Capture the cell that displays the provided text and extract its [X, Y] central coordinate. 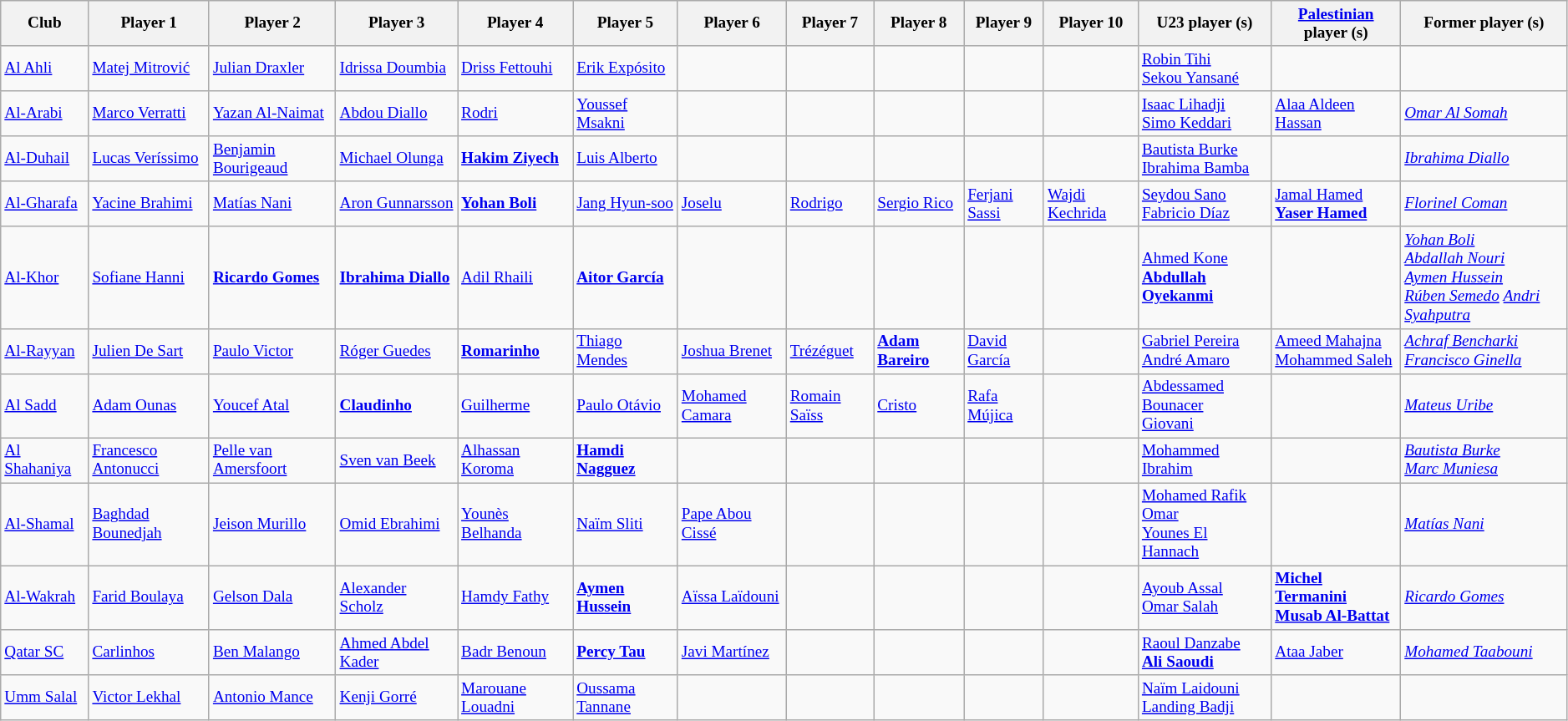
Seydou Sano Fabricio Díaz [1205, 204]
Joselu [732, 204]
Player 3 [397, 23]
Luis Alberto [626, 159]
Player 2 [272, 23]
Matej Mitrović [149, 69]
Player 1 [149, 23]
Baghdad Bounedjah [149, 525]
Al-Gharafa [45, 204]
Victor Lekhal [149, 698]
Player 8 [919, 23]
Yohan Boli Abdallah Nouri Aymen Hussein Rúben Semedo Andri Syahputra [1484, 277]
Javi Martínez [732, 652]
Thiago Mendes [626, 351]
Achraf Bencharki Francisco Ginella [1484, 351]
Gelson Dala [272, 598]
Player 5 [626, 23]
Sofiane Hanni [149, 277]
Adil Rhaili [515, 277]
Former player (s) [1484, 23]
Francesco Antonucci [149, 460]
Hakim Ziyech [515, 159]
Romarinho [515, 351]
Al-Khor [45, 277]
Jang Hyun-soo [626, 204]
Naïm Sliti [626, 525]
Benjamin Bourigeaud [272, 159]
Alaa Aldeen Hassan [1337, 114]
Sergio Rico [919, 204]
Player 7 [830, 23]
Marouane Louadni [515, 698]
Kenji Gorré [397, 698]
Mohamed Camara [732, 406]
Rodrigo [830, 204]
Lucas Veríssimo [149, 159]
Oussama Tannane [626, 698]
Rafa Mújica [1004, 406]
Cristo [919, 406]
U23 player (s) [1205, 23]
Carlinhos [149, 652]
Ahmed Abdel Kader [397, 652]
Jamal Hamed Yaser Hamed [1337, 204]
Michael Olunga [397, 159]
Wajdi Kechrida [1091, 204]
Aron Gunnarsson [397, 204]
Player 9 [1004, 23]
Bautista Burke Marc Muniesa [1484, 460]
Yacine Brahimi [149, 204]
Paulo Otávio [626, 406]
Pape Abou Cissé [732, 525]
Adam Ounas [149, 406]
Ayoub Assal Omar Salah [1205, 598]
Erik Expósito [626, 69]
Yohan Boli [515, 204]
Alhassan Koroma [515, 460]
Al-Shamal [45, 525]
Ahmed Kone Abdullah Oyekanmi [1205, 277]
Younès Belhanda [515, 525]
Ferjani Sassi [1004, 204]
Romain Saïss [830, 406]
Percy Tau [626, 652]
Yazan Al-Naimat [272, 114]
Naïm Laidouni Landing Badji [1205, 698]
Alexander Scholz [397, 598]
Badr Benoun [515, 652]
Hamdy Fathy [515, 598]
Abdessamed Bounacer Giovani [1205, 406]
Player 10 [1091, 23]
Antonio Mance [272, 698]
Guilherme [515, 406]
Omar Al Somah [1484, 114]
Adam Bareiro [919, 351]
Jeison Murillo [272, 525]
Al Sadd [45, 406]
Gabriel Pereira André Amaro [1205, 351]
Aymen Hussein [626, 598]
Palestinian player (s) [1337, 23]
Omid Ebrahimi [397, 525]
Mateus Uribe [1484, 406]
Claudinho [397, 406]
Sven van Beek [397, 460]
Idrissa Doumbia [397, 69]
Player 6 [732, 23]
Trézéguet [830, 351]
Al-Wakrah [45, 598]
David García [1004, 351]
Al-Duhail [45, 159]
Al-Rayyan [45, 351]
Florinel Coman [1484, 204]
Isaac Lihadji Simo Keddari [1205, 114]
Ameed Mahajna Mohammed Saleh [1337, 351]
Michel Termanini Musab Al-Battat [1337, 598]
Róger Guedes [397, 351]
Ataa Jaber [1337, 652]
Abdou Diallo [397, 114]
Raoul Danzabe Ali Saoudi [1205, 652]
Qatar SC [45, 652]
Julien De Sart [149, 351]
Farid Boulaya [149, 598]
Youcef Atal [272, 406]
Mohamed Taabouni [1484, 652]
Al-Arabi [45, 114]
Joshua Brenet [732, 351]
Al Shahaniya [45, 460]
Al Ahli [45, 69]
Mohamed Rafik Omar Younes El Hannach [1205, 525]
Julian Draxler [272, 69]
Ben Malango [272, 652]
Marco Verratti [149, 114]
Youssef Msakni [626, 114]
Club [45, 23]
Aïssa Laïdouni [732, 598]
Paulo Victor [272, 351]
Pelle van Amersfoort [272, 460]
Player 4 [515, 23]
Rodri [515, 114]
Robin Tihi Sekou Yansané [1205, 69]
Hamdi Nagguez [626, 460]
Aitor García [626, 277]
Driss Fettouhi [515, 69]
Umm Salal [45, 698]
Bautista Burke Ibrahima Bamba [1205, 159]
Mohammed Ibrahim [1205, 460]
